Find where the given text appears and provide that cell's center as (x, y) coordinate. 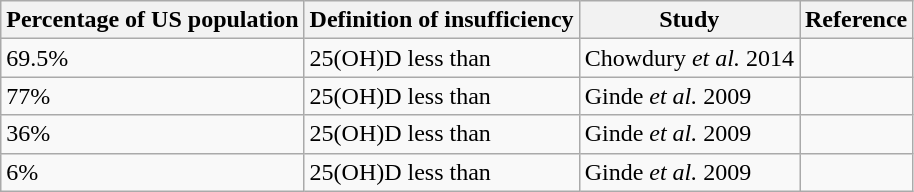
Percentage of US population (152, 20)
69.5% (152, 58)
77% (152, 96)
Chowdury et al. 2014 (689, 58)
Reference (856, 20)
Study (689, 20)
6% (152, 172)
36% (152, 134)
Definition of insufficiency (442, 20)
